Extract the [X, Y] coordinate from the center of the cell holding the provided text.  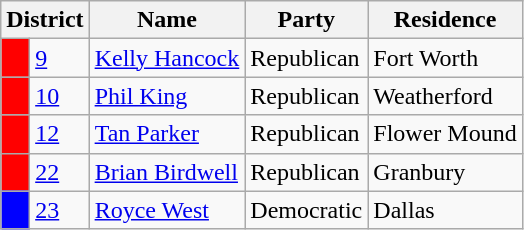
Party [306, 20]
Democratic [306, 210]
Fort Worth [445, 58]
District [45, 20]
10 [60, 96]
Weatherford [445, 96]
Phil King [167, 96]
Flower Mound [445, 134]
Name [167, 20]
Brian Birdwell [167, 172]
Kelly Hancock [167, 58]
Tan Parker [167, 134]
Royce West [167, 210]
Dallas [445, 210]
9 [60, 58]
Granbury [445, 172]
Residence [445, 20]
22 [60, 172]
23 [60, 210]
12 [60, 134]
